Provide the [X, Y] coordinate of the cell's center where the given text is located.  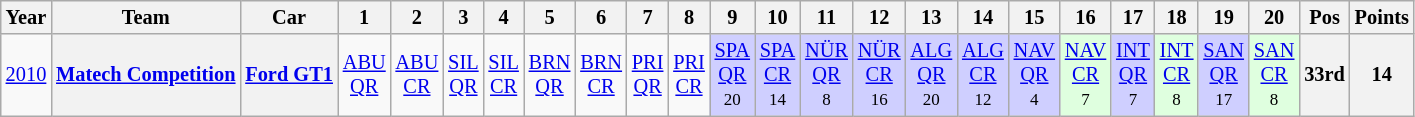
Matech Competition [146, 75]
2010 [26, 75]
1 [364, 17]
8 [688, 17]
SPACR14 [778, 75]
ALGQR20 [932, 75]
12 [880, 17]
6 [601, 17]
INTQR7 [1133, 75]
BRNQR [550, 75]
SPAQR20 [732, 75]
Car [288, 17]
NÜRQR8 [826, 75]
19 [1223, 17]
NÜRCR16 [880, 75]
2 [418, 17]
SILCR [503, 75]
20 [1274, 17]
17 [1133, 17]
ALGCR12 [983, 75]
Pos [1324, 17]
SANCR8 [1274, 75]
SANQR17 [1223, 75]
PRICR [688, 75]
NAVCR7 [1086, 75]
Ford GT1 [288, 75]
15 [1034, 17]
5 [550, 17]
4 [503, 17]
Points [1382, 17]
7 [648, 17]
11 [826, 17]
PRIQR [648, 75]
ABUQR [364, 75]
ABUCR [418, 75]
9 [732, 17]
33rd [1324, 75]
10 [778, 17]
18 [1177, 17]
Team [146, 17]
SILQR [463, 75]
BRNCR [601, 75]
INTCR8 [1177, 75]
13 [932, 17]
3 [463, 17]
Year [26, 17]
NAVQR4 [1034, 75]
16 [1086, 17]
